Find where the given text appears and provide that cell's center as (X, Y) coordinate. 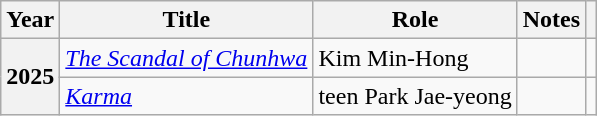
Year (30, 20)
teen Park Jae-yeong (415, 96)
Title (186, 20)
The Scandal of Chunhwa (186, 58)
2025 (30, 77)
Kim Min-Hong (415, 58)
Role (415, 20)
Karma (186, 96)
Notes (551, 20)
